Output the (X, Y) coordinate of the center of the cell containing the given text.  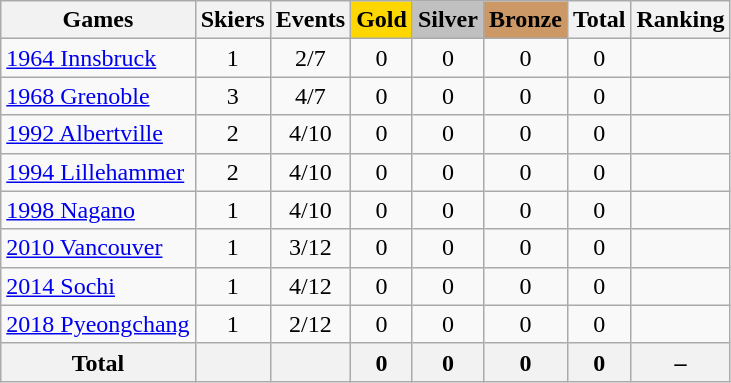
Ranking (680, 20)
Games (98, 20)
1994 Lillehammer (98, 172)
2014 Sochi (98, 286)
2010 Vancouver (98, 248)
1968 Grenoble (98, 96)
1964 Innsbruck (98, 58)
– (680, 362)
Bronze (525, 20)
Skiers (232, 20)
2018 Pyeongchang (98, 324)
1998 Nagano (98, 210)
4/7 (310, 96)
Events (310, 20)
2/12 (310, 324)
Silver (448, 20)
Gold (382, 20)
3/12 (310, 248)
3 (232, 96)
2/7 (310, 58)
4/12 (310, 286)
1992 Albertville (98, 134)
